Return the (X, Y) coordinate for the center point of the cell that contains the specified text.  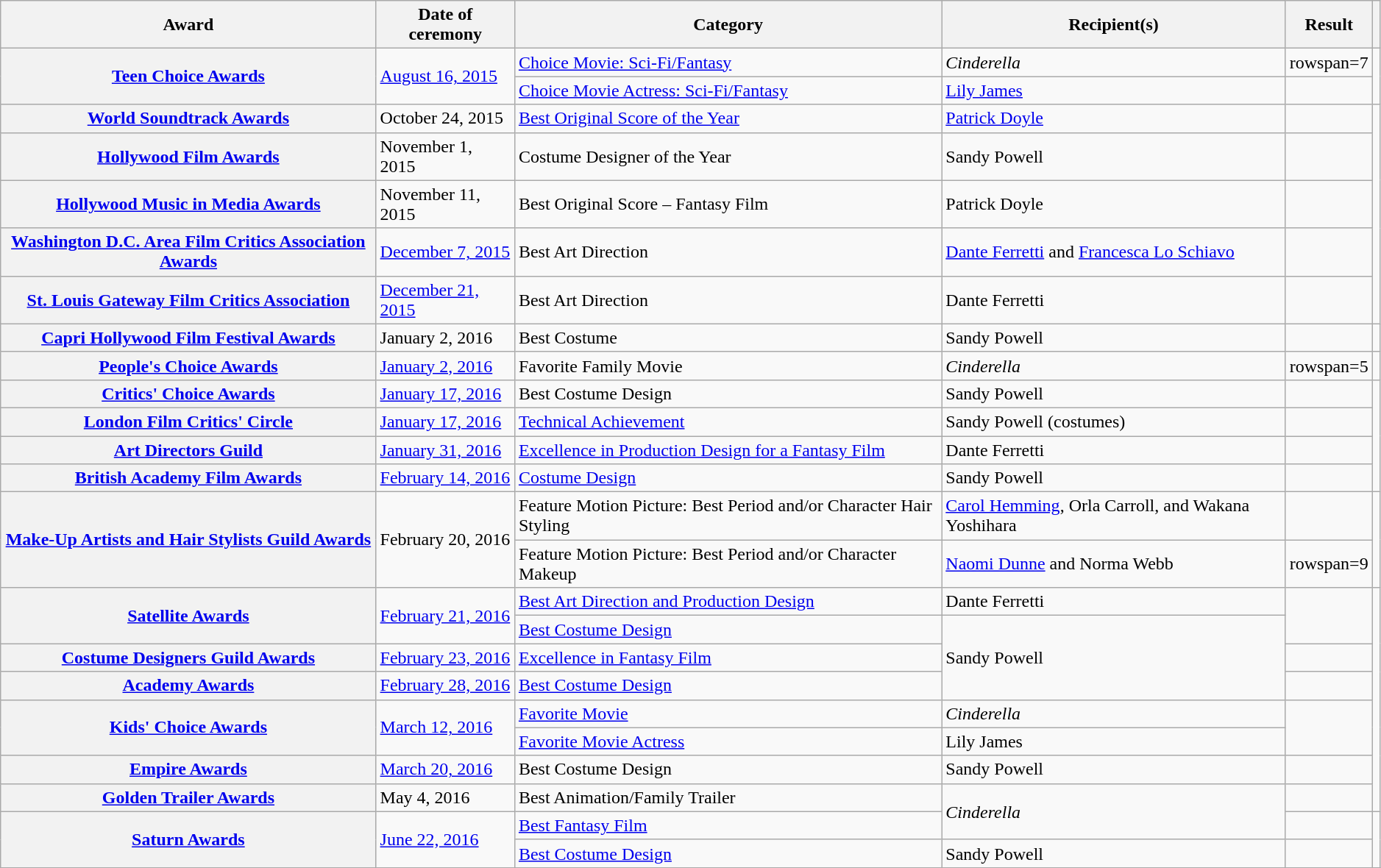
Costume Designer of the Year (728, 156)
February 23, 2016 (445, 658)
Empire Awards (188, 769)
Best Original Score of the Year (728, 118)
Choice Movie: Sci-Fi/Fantasy (728, 63)
People's Choice Awards (188, 366)
British Academy Film Awards (188, 478)
Sandy Powell (costumes) (1114, 421)
December 7, 2015 (445, 252)
March 20, 2016 (445, 769)
Favorite Movie Actress (728, 741)
rowspan=9 (1329, 563)
rowspan=7 (1329, 63)
Costume Designers Guild Awards (188, 658)
Choice Movie Actress: Sci-Fi/Fantasy (728, 90)
Award (188, 25)
Satellite Awards (188, 616)
October 24, 2015 (445, 118)
Best Animation/Family Trailer (728, 797)
March 12, 2016 (445, 728)
June 22, 2016 (445, 839)
February 21, 2016 (445, 616)
January 31, 2016 (445, 449)
Dante Ferretti and Francesca Lo Schiavo (1114, 252)
Golden Trailer Awards (188, 797)
February 28, 2016 (445, 686)
rowspan=5 (1329, 366)
Feature Motion Picture: Best Period and/or Character Hair Styling (728, 516)
Critics' Choice Awards (188, 394)
Capri Hollywood Film Festival Awards (188, 338)
Costume Design (728, 478)
Technical Achievement (728, 421)
Recipient(s) (1114, 25)
August 16, 2015 (445, 77)
Category (728, 25)
February 20, 2016 (445, 540)
London Film Critics' Circle (188, 421)
St. Louis Gateway Film Critics Association (188, 300)
November 1, 2015 (445, 156)
Feature Motion Picture: Best Period and/or Character Makeup (728, 563)
Excellence in Fantasy Film (728, 658)
Make-Up Artists and Hair Stylists Guild Awards (188, 540)
February 14, 2016 (445, 478)
Teen Choice Awards (188, 77)
Favorite Family Movie (728, 366)
November 11, 2015 (445, 204)
Best Art Direction and Production Design (728, 602)
Best Costume (728, 338)
Saturn Awards (188, 839)
Academy Awards (188, 686)
Hollywood Film Awards (188, 156)
December 21, 2015 (445, 300)
Best Fantasy Film (728, 825)
Kids' Choice Awards (188, 728)
Carol Hemming, Orla Carroll, and Wakana Yoshihara (1114, 516)
Art Directors Guild (188, 449)
Result (1329, 25)
Date of ceremony (445, 25)
Washington D.C. Area Film Critics Association Awards (188, 252)
Best Original Score – Fantasy Film (728, 204)
Hollywood Music in Media Awards (188, 204)
Favorite Movie (728, 714)
Excellence in Production Design for a Fantasy Film (728, 449)
Naomi Dunne and Norma Webb (1114, 563)
May 4, 2016 (445, 797)
World Soundtrack Awards (188, 118)
